Locate the cell with the specified text and output its [x, y] center coordinate. 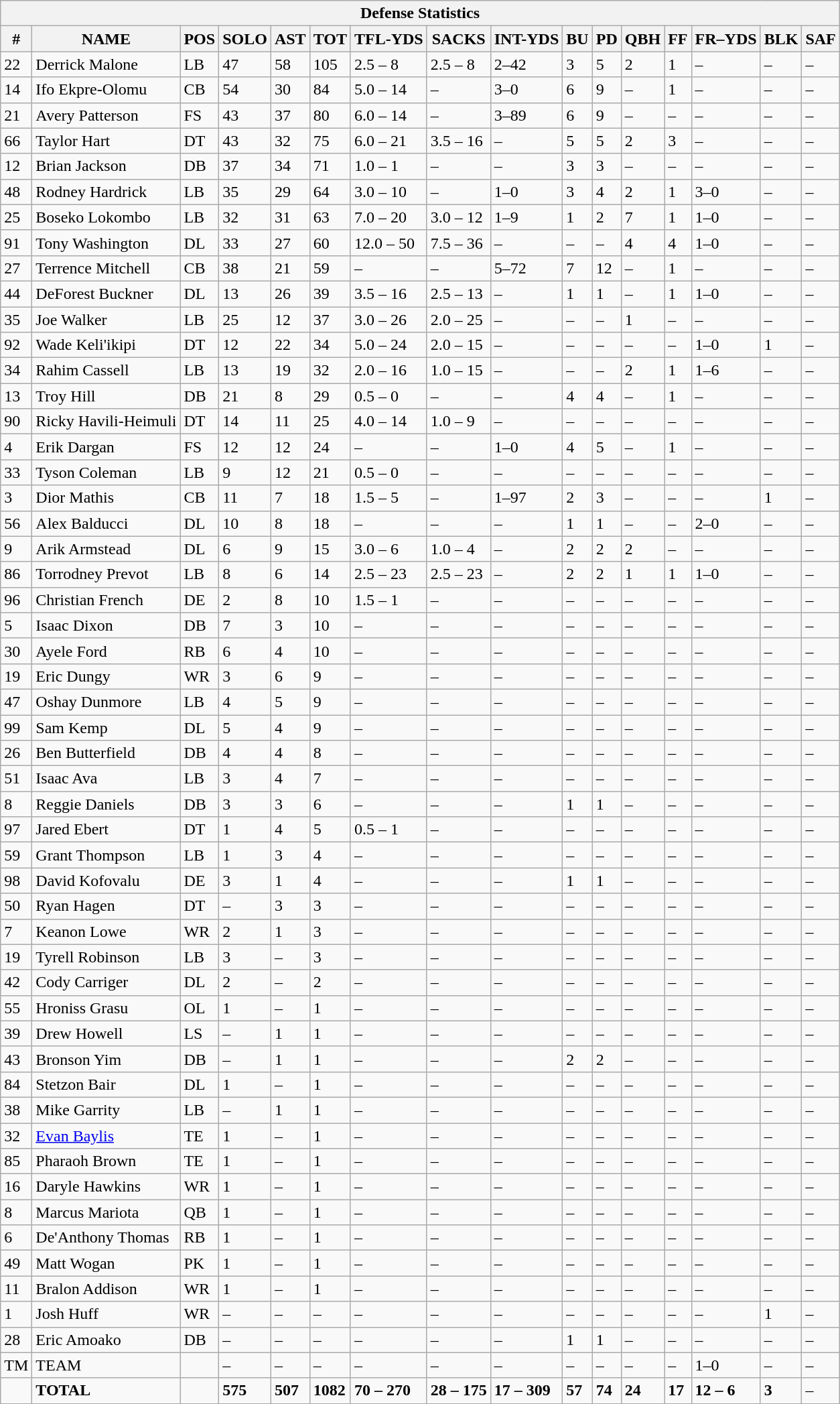
Mike Garrity [106, 1110]
BU [577, 39]
0.5 – 1 [389, 830]
POS [200, 39]
AST [290, 39]
44 [16, 294]
Wade Keli'ikipi [106, 345]
575 [245, 1391]
3.0 – 10 [389, 192]
56 [16, 523]
Brian Jackson [106, 166]
3.0 – 6 [389, 549]
55 [16, 1008]
Jared Ebert [106, 830]
NAME [106, 39]
86 [16, 574]
80 [330, 115]
Joe Walker [106, 320]
1.0 – 4 [458, 549]
Derrick Malone [106, 64]
Tony Washington [106, 243]
28 [16, 1340]
Defense Statistics [421, 13]
TOT [330, 39]
Ben Butterfield [106, 753]
2–0 [726, 523]
Alex Balducci [106, 523]
2.0 – 25 [458, 320]
2–42 [527, 64]
58 [290, 64]
92 [16, 345]
Isaac Dixon [106, 625]
Reggie Daniels [106, 804]
1–97 [527, 498]
85 [16, 1161]
17 [678, 1391]
98 [16, 881]
INT-YDS [527, 39]
28 – 175 [458, 1391]
1082 [330, 1391]
17 – 309 [527, 1391]
99 [16, 727]
71 [330, 166]
Evan Baylis [106, 1136]
3.0 – 12 [458, 217]
6.0 – 14 [389, 115]
90 [16, 422]
66 [16, 141]
12 – 6 [726, 1391]
Grant Thompson [106, 855]
Marcus Mariota [106, 1212]
6.0 – 21 [389, 141]
Matt Wogan [106, 1263]
TOTAL [106, 1391]
SOLO [245, 39]
Hroniss Grasu [106, 1008]
48 [16, 192]
Troy Hill [106, 396]
Rahim Cassell [106, 371]
LS [200, 1033]
David Kofovalu [106, 881]
74 [607, 1391]
Stetzon Bair [106, 1084]
Avery Patterson [106, 115]
31 [290, 217]
1.5 – 5 [389, 498]
1.0 – 9 [458, 422]
Keanon Lowe [106, 932]
1–9 [527, 217]
Rodney Hardrick [106, 192]
QBH [642, 39]
2.5 – 13 [458, 294]
49 [16, 1263]
PK [200, 1263]
5–72 [527, 268]
QB [200, 1212]
42 [16, 982]
Sam Kemp [106, 727]
Ricky Havili-Heimuli [106, 422]
SAF [821, 39]
Christian French [106, 600]
DeForest Buckner [106, 294]
96 [16, 600]
50 [16, 906]
Bronson Yim [106, 1059]
Tyrell Robinson [106, 957]
Taylor Hart [106, 141]
BLK [781, 39]
1–6 [726, 371]
Isaac Ava [106, 779]
91 [16, 243]
Bralon Addison [106, 1289]
16 [16, 1187]
97 [16, 830]
54 [245, 90]
De'Anthony Thomas [106, 1238]
Torrodney Prevot [106, 574]
# [16, 39]
TFL-YDS [389, 39]
FR–YDS [726, 39]
Ifo Ekpre-Olomu [106, 90]
1.5 – 1 [389, 600]
3.0 – 26 [389, 320]
PD [607, 39]
Ryan Hagen [106, 906]
TM [16, 1365]
TEAM [106, 1365]
7.5 – 36 [458, 243]
1.0 – 1 [389, 166]
12.0 – 50 [389, 243]
Oshay Dunmore [106, 702]
SACKS [458, 39]
5.0 – 14 [389, 90]
1.0 – 15 [458, 371]
FF [678, 39]
Pharaoh Brown [106, 1161]
75 [330, 141]
Daryle Hawkins [106, 1187]
57 [577, 1391]
Tyson Coleman [106, 472]
Dior Mathis [106, 498]
60 [330, 243]
7.0 – 20 [389, 217]
64 [330, 192]
OL [200, 1008]
Eric Amoako [106, 1340]
2.0 – 15 [458, 345]
4.0 – 14 [389, 422]
507 [290, 1391]
Boseko Lokombo [106, 217]
15 [330, 549]
5.0 – 24 [389, 345]
Ayele Ford [106, 651]
Terrence Mitchell [106, 268]
105 [330, 64]
Cody Carriger [106, 982]
3–89 [527, 115]
Eric Dungy [106, 676]
Erik Dargan [106, 447]
2.0 – 16 [389, 371]
Josh Huff [106, 1314]
Drew Howell [106, 1033]
51 [16, 779]
70 – 270 [389, 1391]
Arik Armstead [106, 549]
63 [330, 217]
